Return [x, y] of the center of cell containing provided text 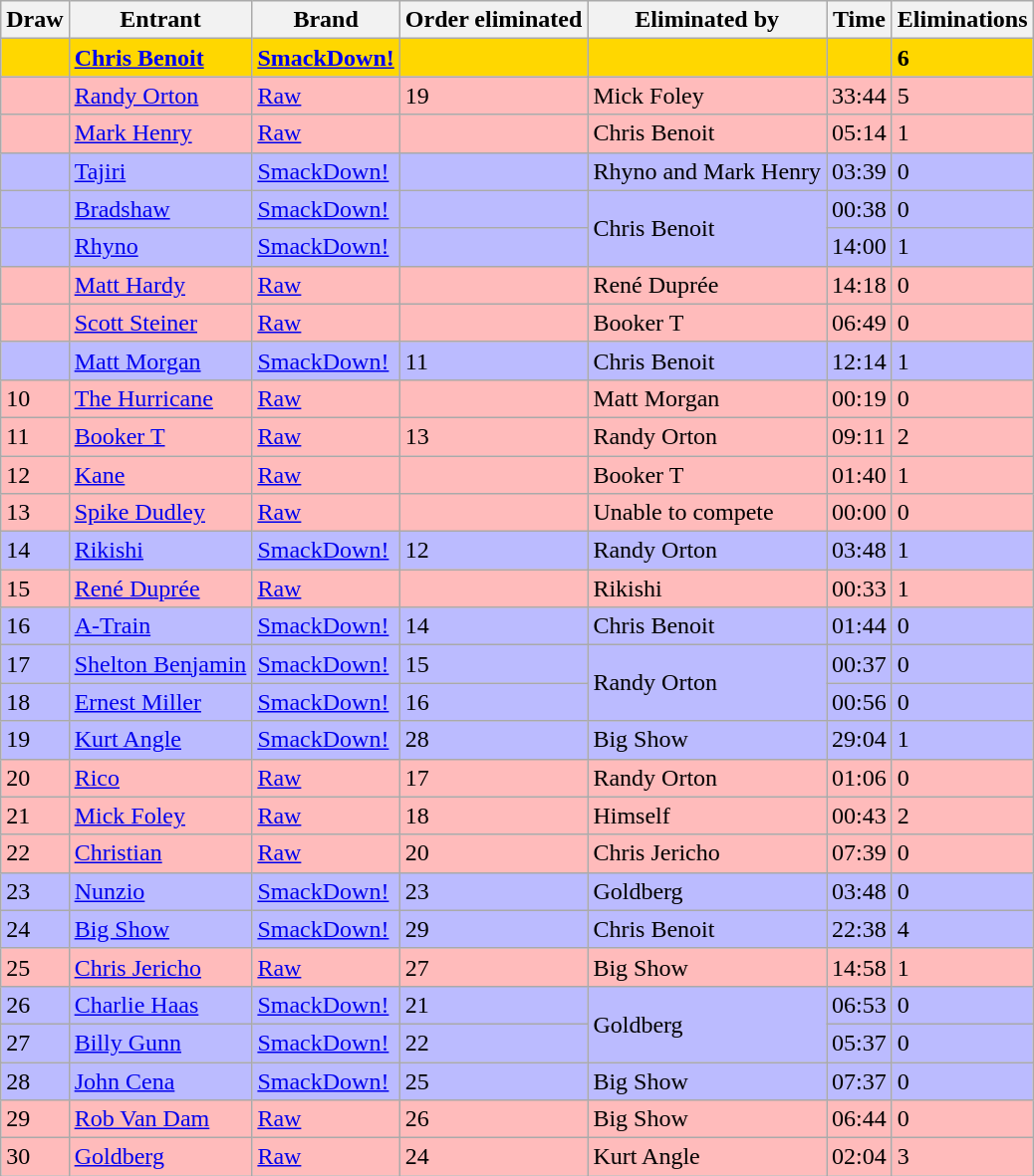
Ernest Miller [160, 702]
Time [860, 20]
00:43 [860, 816]
14:58 [860, 967]
Mark Henry [160, 133]
07:39 [860, 853]
00:56 [860, 702]
Tajiri [160, 171]
Rob Van Dam [160, 1119]
07:37 [860, 1080]
Billy Gunn [160, 1043]
Kane [160, 475]
Eliminated by [707, 20]
14:00 [860, 247]
00:00 [860, 513]
Scott Steiner [160, 323]
5 [962, 96]
Rhyno and Mark Henry [707, 171]
Rico [160, 778]
Shelton Benjamin [160, 664]
01:06 [860, 778]
00:33 [860, 588]
06:49 [860, 323]
Eliminations [962, 20]
29:04 [860, 740]
Unable to compete [707, 513]
3 [962, 1157]
03:39 [860, 171]
Entrant [160, 20]
12:14 [860, 360]
05:14 [860, 133]
01:40 [860, 475]
Order eliminated [494, 20]
00:37 [860, 664]
Brand [326, 20]
A-Train [160, 626]
Charlie Haas [160, 1005]
06:53 [860, 1005]
John Cena [160, 1080]
Christian [160, 853]
Spike Dudley [160, 513]
Bradshaw [160, 209]
22:38 [860, 929]
02:04 [860, 1157]
06:44 [860, 1119]
6 [962, 58]
09:11 [860, 436]
14:18 [860, 285]
00:19 [860, 398]
The Hurricane [160, 398]
4 [962, 929]
00:38 [860, 209]
Draw [35, 20]
01:44 [860, 626]
Himself [707, 816]
30 [35, 1157]
Nunzio [160, 891]
33:44 [860, 96]
Rhyno [160, 247]
10 [35, 398]
05:37 [860, 1043]
Matt Hardy [160, 285]
